Search for the cell housing the specified text and yield its [X, Y] center coordinate. 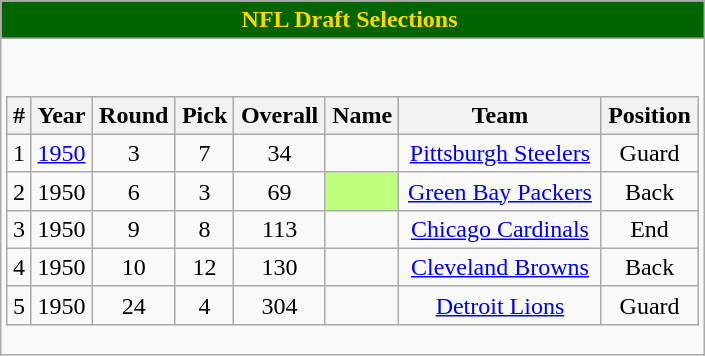
113 [280, 229]
24 [134, 305]
8 [204, 229]
Name [362, 115]
9 [134, 229]
130 [280, 267]
304 [280, 305]
2 [19, 191]
# [19, 115]
Year [62, 115]
Round [134, 115]
12 [204, 267]
Chicago Cardinals [500, 229]
Detroit Lions [500, 305]
Pick [204, 115]
Team [500, 115]
Pittsburgh Steelers [500, 153]
34 [280, 153]
Cleveland Browns [500, 267]
5 [19, 305]
6 [134, 191]
1 [19, 153]
69 [280, 191]
Green Bay Packers [500, 191]
End [650, 229]
10 [134, 267]
Position [650, 115]
NFL Draft Selections [353, 20]
Overall [280, 115]
7 [204, 153]
